Find where the given text appears and provide that cell's center as [X, Y] coordinate. 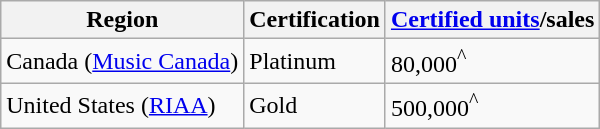
Canada (Music Canada) [122, 62]
Region [122, 20]
80,000^ [492, 62]
Certification [315, 20]
Gold [315, 106]
United States (RIAA) [122, 106]
Certified units/sales [492, 20]
Platinum [315, 62]
500,000^ [492, 106]
